Find where the given text appears and provide that cell's center as (x, y) coordinate. 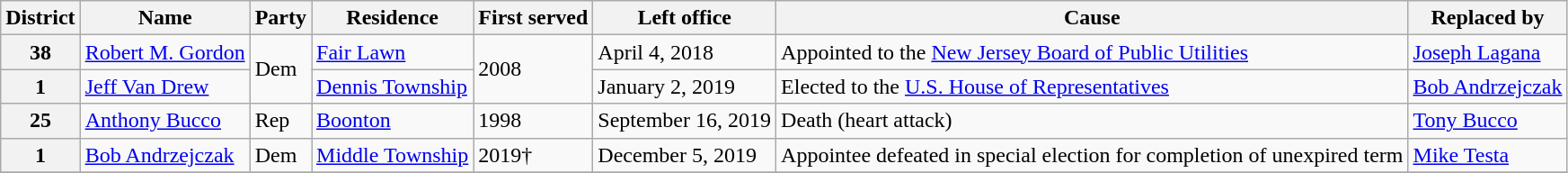
Appointee defeated in special election for completion of unexpired term (1093, 155)
Tony Bucco (1488, 121)
Rep (280, 121)
25 (40, 121)
Dennis Township (393, 86)
38 (40, 52)
Residence (393, 18)
2019† (534, 155)
District (40, 18)
Anthony Bucco (165, 121)
January 2, 2019 (685, 86)
Left office (685, 18)
Jeff Van Drew (165, 86)
Robert M. Gordon (165, 52)
First served (534, 18)
Name (165, 18)
Death (heart attack) (1093, 121)
1998 (534, 121)
December 5, 2019 (685, 155)
Appointed to the New Jersey Board of Public Utilities (1093, 52)
Joseph Lagana (1488, 52)
Fair Lawn (393, 52)
Boonton (393, 121)
Middle Township (393, 155)
Cause (1093, 18)
September 16, 2019 (685, 121)
2008 (534, 69)
Elected to the U.S. House of Representatives (1093, 86)
Replaced by (1488, 18)
Mike Testa (1488, 155)
Party (280, 18)
April 4, 2018 (685, 52)
